Capture the cell that displays the provided text and extract its [X, Y] central coordinate. 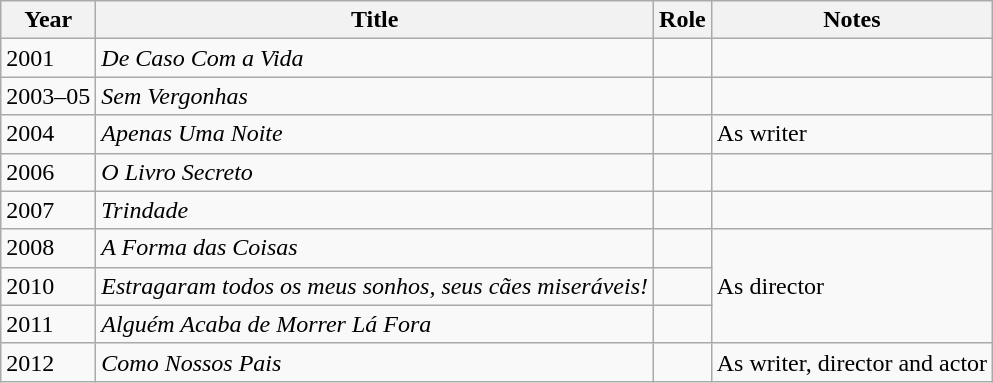
2006 [48, 172]
Sem Vergonhas [375, 96]
A Forma das Coisas [375, 248]
De Caso Com a Vida [375, 58]
2001 [48, 58]
Alguém Acaba de Morrer Lá Fora [375, 324]
Notes [852, 20]
2003–05 [48, 96]
Estragaram todos os meus sonhos, seus cães miseráveis! [375, 286]
2004 [48, 134]
Trindade [375, 210]
2011 [48, 324]
2008 [48, 248]
Year [48, 20]
As director [852, 286]
Apenas Uma Noite [375, 134]
As writer, director and actor [852, 362]
Role [683, 20]
Title [375, 20]
2012 [48, 362]
As writer [852, 134]
Como Nossos Pais [375, 362]
O Livro Secreto [375, 172]
2007 [48, 210]
2010 [48, 286]
